Find where the given text appears and provide that cell's center as (X, Y) coordinate. 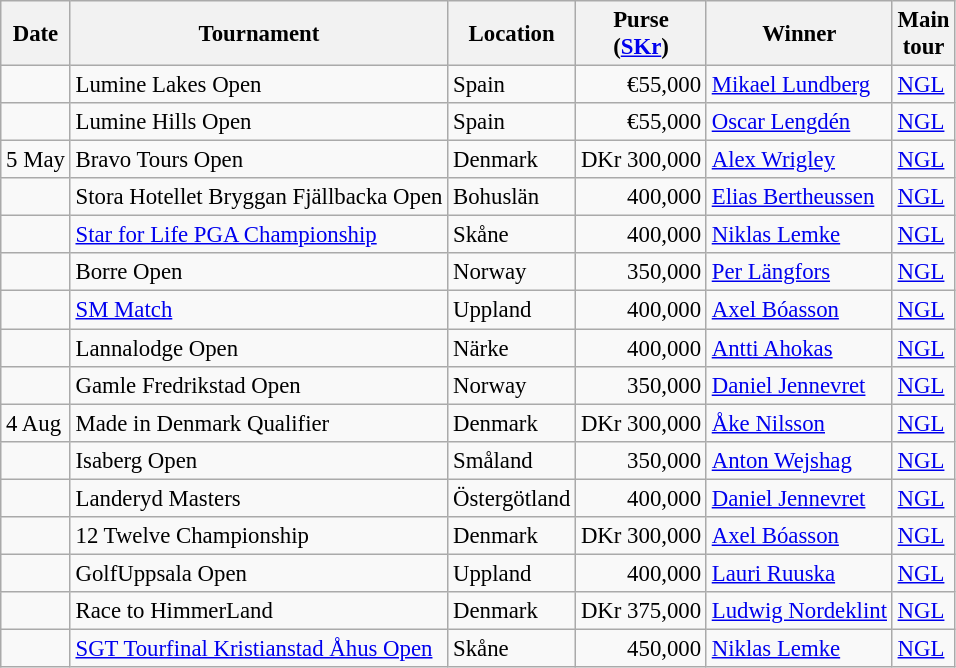
450,000 (642, 648)
Elias Bertheussen (799, 197)
Mikael Lundberg (799, 85)
Lumine Lakes Open (259, 85)
Star for Life PGA Championship (259, 235)
SM Match (259, 310)
Lumine Hills Open (259, 122)
Race to HimmerLand (259, 611)
Isaberg Open (259, 460)
Landeryd Masters (259, 498)
4 Aug (36, 423)
Bohuslän (512, 197)
Antti Ahokas (799, 348)
Gamle Fredrikstad Open (259, 385)
Per Längfors (799, 273)
Winner (799, 34)
Oscar Lengdén (799, 122)
Alex Wrigley (799, 160)
Borre Open (259, 273)
Made in Denmark Qualifier (259, 423)
Lauri Ruuska (799, 573)
Småland (512, 460)
12 Twelve Championship (259, 536)
5 May (36, 160)
GolfUppsala Open (259, 573)
Östergötland (512, 498)
Stora Hotellet Bryggan Fjällbacka Open (259, 197)
DKr 375,000 (642, 611)
Tournament (259, 34)
Location (512, 34)
Anton Wejshag (799, 460)
Åke Nilsson (799, 423)
SGT Tourfinal Kristianstad Åhus Open (259, 648)
Bravo Tours Open (259, 160)
Närke (512, 348)
Date (36, 34)
Purse(SKr) (642, 34)
Lannalodge Open (259, 348)
Maintour (924, 34)
Ludwig Nordeklint (799, 611)
